Return the (x, y) coordinate for the center point of the cell that contains the specified text.  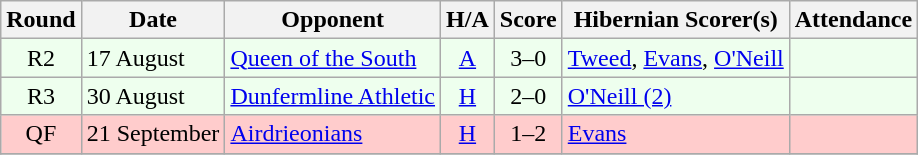
H/A (468, 20)
R3 (41, 96)
Airdrieonians (333, 134)
QF (41, 134)
17 August (153, 58)
30 August (153, 96)
Tweed, Evans, O'Neill (676, 58)
21 September (153, 134)
Date (153, 20)
Score (528, 20)
Hibernian Scorer(s) (676, 20)
1–2 (528, 134)
O'Neill (2) (676, 96)
R2 (41, 58)
Opponent (333, 20)
Queen of the South (333, 58)
2–0 (528, 96)
Round (41, 20)
3–0 (528, 58)
A (468, 58)
Dunfermline Athletic (333, 96)
Attendance (853, 20)
Evans (676, 134)
